Locate the cell with the specified text and output its (X, Y) center coordinate. 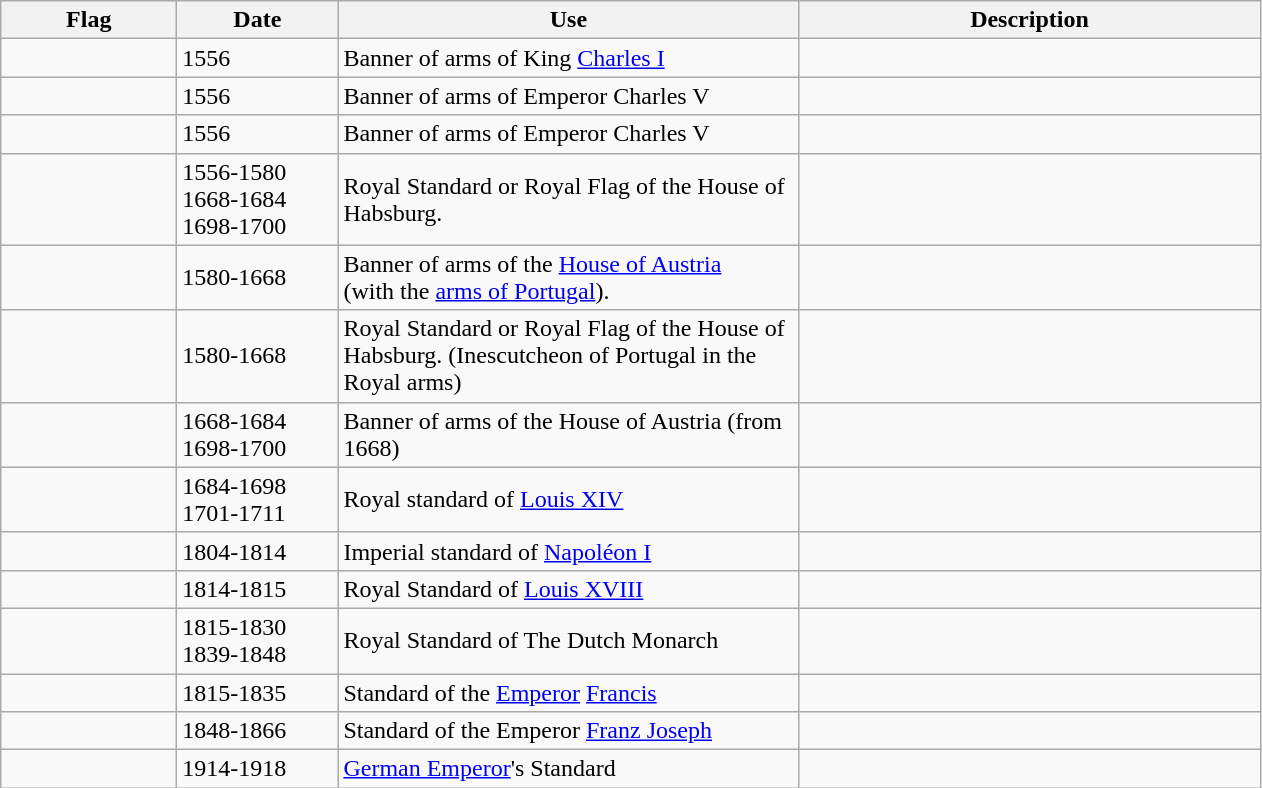
1814-1815 (258, 589)
Description (1030, 20)
1804-1814 (258, 551)
Banner of arms of the House of Austria(with the arms of Portugal). (568, 278)
1556-15801668-16841698-1700 (258, 199)
1684-16981701-1711 (258, 500)
1815-18301839-1848 (258, 640)
Royal standard of Louis XIV (568, 500)
1848-1866 (258, 731)
1914-1918 (258, 769)
German Emperor's Standard (568, 769)
Standard of the Emperor Franz Joseph (568, 731)
Royal Standard or Royal Flag of the House of Habsburg. (568, 199)
Imperial standard of Napoléon I (568, 551)
Use (568, 20)
Flag (89, 20)
Banner of arms of King Charles I (568, 58)
Date (258, 20)
Banner of arms of the House of Austria (from 1668) (568, 434)
Royal Standard or Royal Flag of the House of Habsburg. (Inescutcheon of Portugal in the Royal arms) (568, 356)
1815-1835 (258, 693)
Royal Standard of Louis XVIII (568, 589)
Standard of the Emperor Francis (568, 693)
1668-16841698-1700 (258, 434)
Royal Standard of The Dutch Monarch (568, 640)
